Return the [x, y] coordinate for the center point of the cell that contains the specified text.  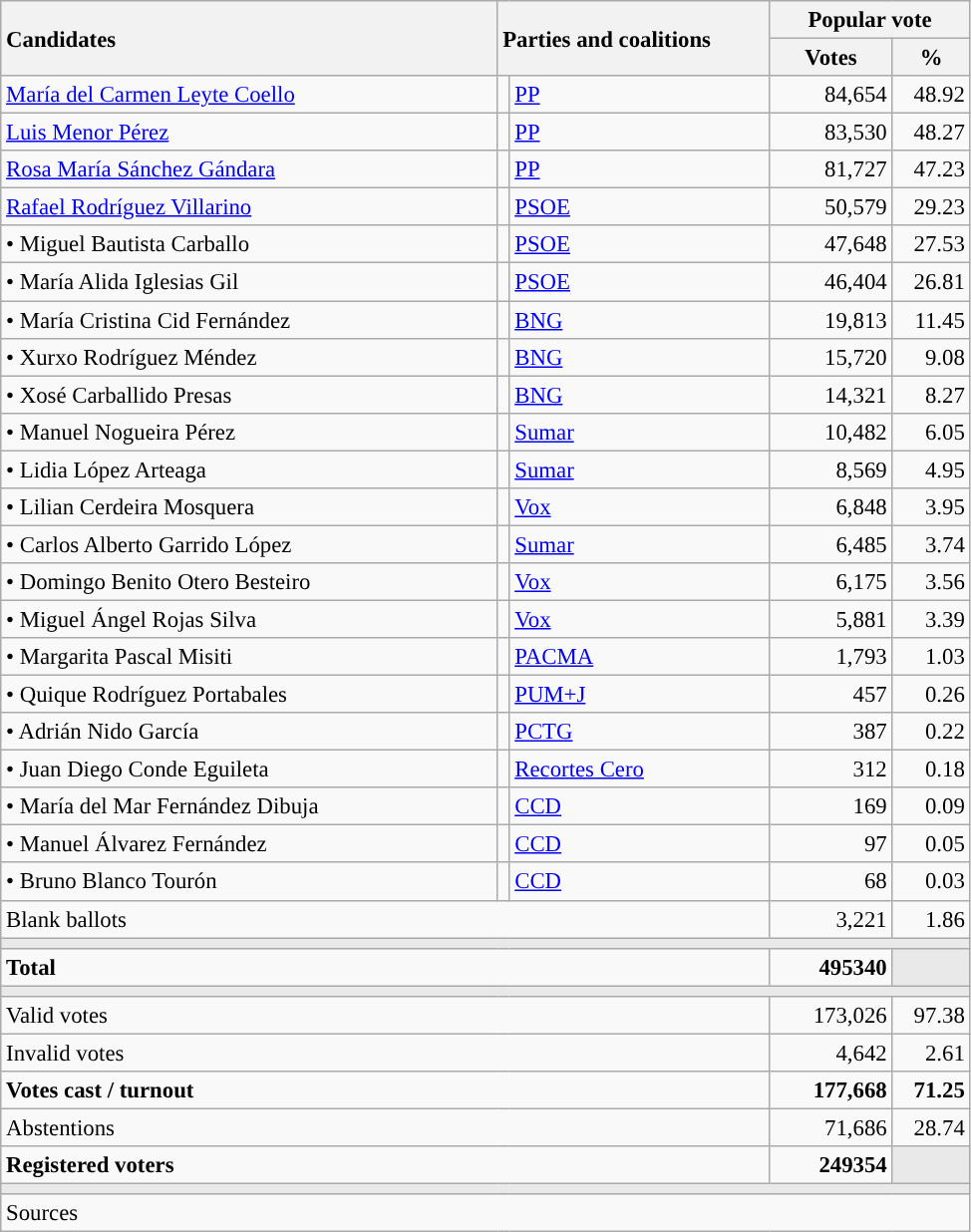
• Juan Diego Conde Eguileta [249, 770]
8,569 [831, 469]
71.25 [931, 1090]
19,813 [831, 320]
177,668 [831, 1090]
• Bruno Blanco Tourón [249, 882]
50,579 [831, 207]
Votes [831, 58]
5,881 [831, 619]
• Lidia López Arteaga [249, 469]
4,642 [831, 1053]
47,648 [831, 244]
0.05 [931, 844]
47.23 [931, 169]
0.22 [931, 732]
169 [831, 806]
312 [831, 770]
10,482 [831, 432]
3.39 [931, 619]
• Xurxo Rodríguez Méndez [249, 357]
• Manuel Álvarez Fernández [249, 844]
• Margarita Pascal Misiti [249, 657]
2.61 [931, 1053]
María del Carmen Leyte Coello [249, 95]
4.95 [931, 469]
• Domingo Benito Otero Besteiro [249, 582]
81,727 [831, 169]
28.74 [931, 1127]
387 [831, 732]
Rafael Rodríguez Villarino [249, 207]
• María Cristina Cid Fernández [249, 320]
Total [385, 967]
8.27 [931, 395]
Blank ballots [385, 919]
14,321 [831, 395]
48.92 [931, 95]
% [931, 58]
0.18 [931, 770]
249354 [831, 1165]
Candidates [249, 38]
3,221 [831, 919]
• Adrián Nido García [249, 732]
PCTG [640, 732]
• Miguel Ángel Rojas Silva [249, 619]
0.26 [931, 695]
Parties and coalitions [634, 38]
• Xosé Carballido Presas [249, 395]
46,404 [831, 282]
• Manuel Nogueira Pérez [249, 432]
6.05 [931, 432]
PUM+J [640, 695]
6,175 [831, 582]
3.56 [931, 582]
• Lilian Cerdeira Mosquera [249, 507]
Luis Menor Pérez [249, 133]
Popular vote [869, 20]
Valid votes [385, 1016]
15,720 [831, 357]
Recortes Cero [640, 770]
6,485 [831, 544]
1.03 [931, 657]
83,530 [831, 133]
• Miguel Bautista Carballo [249, 244]
495340 [831, 967]
• Quique Rodríguez Portabales [249, 695]
457 [831, 695]
PACMA [640, 657]
Rosa María Sánchez Gándara [249, 169]
1,793 [831, 657]
0.03 [931, 882]
Registered voters [385, 1165]
• María Alida Iglesias Gil [249, 282]
Sources [485, 1213]
Abstentions [385, 1127]
• María del Mar Fernández Dibuja [249, 806]
97.38 [931, 1016]
68 [831, 882]
0.09 [931, 806]
11.45 [931, 320]
• Carlos Alberto Garrido López [249, 544]
1.86 [931, 919]
29.23 [931, 207]
9.08 [931, 357]
27.53 [931, 244]
84,654 [831, 95]
3.95 [931, 507]
71,686 [831, 1127]
26.81 [931, 282]
173,026 [831, 1016]
48.27 [931, 133]
Invalid votes [385, 1053]
6,848 [831, 507]
Votes cast / turnout [385, 1090]
3.74 [931, 544]
97 [831, 844]
